Search for the cell housing the specified text and yield its [X, Y] center coordinate. 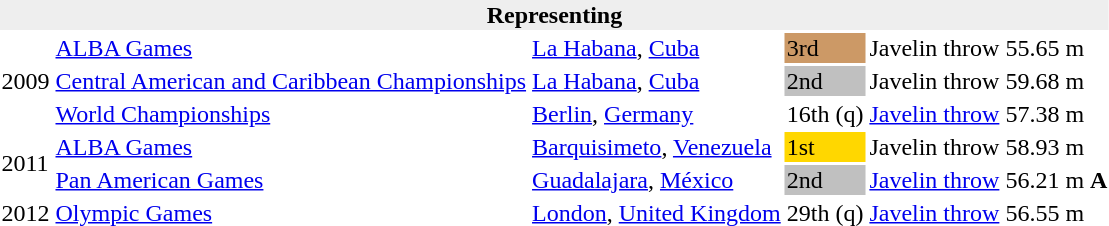
2011 [26, 164]
2009 [26, 81]
58.93 m [1056, 147]
57.38 m [1056, 114]
55.65 m [1056, 48]
Guadalajara, México [657, 180]
Central American and Caribbean Championships [291, 81]
56.21 m A [1056, 180]
1st [825, 147]
16th (q) [825, 114]
Representing [554, 15]
59.68 m [1056, 81]
Berlin, Germany [657, 114]
3rd [825, 48]
Barquisimeto, Venezuela [657, 147]
Pan American Games [291, 180]
World Championships [291, 114]
